For the text-containing cell, return its midpoint in [X, Y] coordinate format. 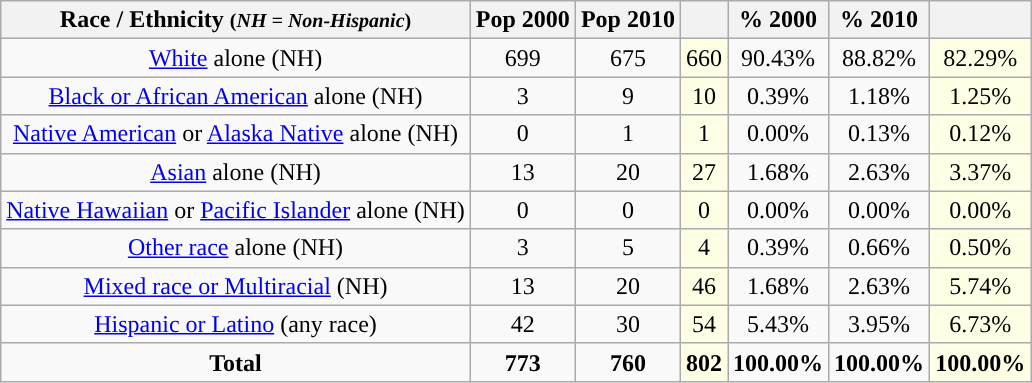
1.25% [980, 96]
% 2000 [778, 20]
802 [704, 362]
Pop 2010 [628, 20]
5.74% [980, 286]
660 [704, 58]
46 [704, 286]
760 [628, 362]
White alone (NH) [236, 58]
82.29% [980, 58]
88.82% [880, 58]
0.66% [880, 248]
5.43% [778, 324]
0.13% [880, 134]
42 [522, 324]
0.50% [980, 248]
3.37% [980, 172]
0.12% [980, 134]
Hispanic or Latino (any race) [236, 324]
Native American or Alaska Native alone (NH) [236, 134]
10 [704, 96]
30 [628, 324]
% 2010 [880, 20]
699 [522, 58]
675 [628, 58]
27 [704, 172]
9 [628, 96]
Other race alone (NH) [236, 248]
3.95% [880, 324]
5 [628, 248]
6.73% [980, 324]
Pop 2000 [522, 20]
Total [236, 362]
4 [704, 248]
Black or African American alone (NH) [236, 96]
Mixed race or Multiracial (NH) [236, 286]
Native Hawaiian or Pacific Islander alone (NH) [236, 210]
Asian alone (NH) [236, 172]
773 [522, 362]
90.43% [778, 58]
Race / Ethnicity (NH = Non-Hispanic) [236, 20]
1.18% [880, 96]
54 [704, 324]
